Scan for the cell matching the given text and deliver its [x, y] coordinate at center. 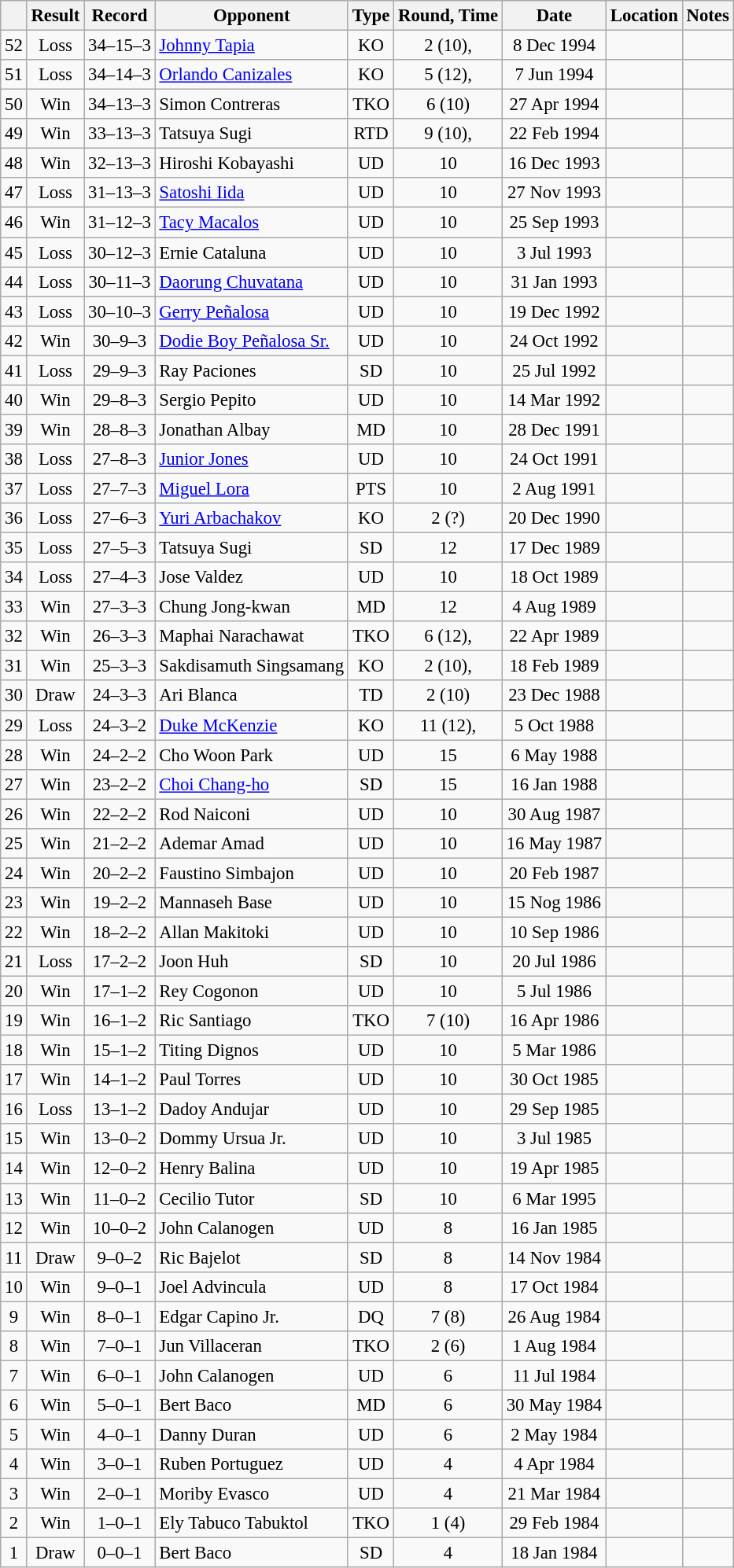
18 Feb 1989 [554, 666]
20–2–2 [120, 873]
21–2–2 [120, 844]
26–3–3 [120, 636]
9 [14, 1316]
43 [14, 311]
31–13–3 [120, 193]
26 [14, 814]
2 (6) [448, 1346]
33–13–3 [120, 134]
17–2–2 [120, 962]
5 Oct 1988 [554, 725]
29 Feb 1984 [554, 1523]
Allan Makitoki [252, 932]
Tacy Macalos [252, 223]
6 (12), [448, 636]
23 [14, 903]
16 May 1987 [554, 844]
Duke McKenzie [252, 725]
8–0–1 [120, 1316]
TD [371, 696]
25 [14, 844]
11 Jul 1984 [554, 1375]
20 [14, 992]
2 (10) [448, 696]
19 [14, 1021]
16 Dec 1993 [554, 164]
Mannaseh Base [252, 903]
4 Apr 1984 [554, 1464]
Henry Balina [252, 1169]
2 May 1984 [554, 1434]
29–9–3 [120, 370]
27–7–3 [120, 488]
Maphai Narachawat [252, 636]
5 Mar 1986 [554, 1051]
19–2–2 [120, 903]
27 [14, 784]
29 Sep 1985 [554, 1110]
14–1–2 [120, 1080]
7 (10) [448, 1021]
7 [14, 1375]
28 [14, 755]
21 Mar 1984 [554, 1494]
Opponent [252, 16]
Junior Jones [252, 459]
Cho Woon Park [252, 755]
20 Dec 1990 [554, 518]
16–1–2 [120, 1021]
Type [371, 16]
38 [14, 459]
15–1–2 [120, 1051]
34–14–3 [120, 75]
20 Feb 1987 [554, 873]
24–3–3 [120, 696]
2 (?) [448, 518]
5 Jul 1986 [554, 992]
30 Oct 1985 [554, 1080]
1 [14, 1553]
46 [14, 223]
7–0–1 [120, 1346]
6–0–1 [120, 1375]
3 [14, 1494]
51 [14, 75]
19 Dec 1992 [554, 311]
Ric Bajelot [252, 1257]
Miguel Lora [252, 488]
33 [14, 607]
25–3–3 [120, 666]
14 Mar 1992 [554, 400]
Result [55, 16]
28 Dec 1991 [554, 429]
Record [120, 16]
27–4–3 [120, 577]
30–12–3 [120, 252]
Ruben Portuguez [252, 1464]
8 Dec 1994 [554, 46]
1 Aug 1984 [554, 1346]
Daorung Chuvatana [252, 282]
Paul Torres [252, 1080]
24–3–2 [120, 725]
Joon Huh [252, 962]
Ademar Amad [252, 844]
7 Jun 1994 [554, 75]
18 [14, 1051]
19 Apr 1985 [554, 1169]
35 [14, 548]
41 [14, 370]
Rod Naiconi [252, 814]
34–15–3 [120, 46]
13 [14, 1198]
22–2–2 [120, 814]
5 [14, 1434]
3 Jul 1985 [554, 1139]
Simon Contreras [252, 105]
30–11–3 [120, 282]
30 Aug 1987 [554, 814]
37 [14, 488]
20 Jul 1986 [554, 962]
42 [14, 340]
18 Oct 1989 [554, 577]
Joel Advincula [252, 1286]
2 Aug 1991 [554, 488]
9 (10), [448, 134]
10–0–2 [120, 1228]
4–0–1 [120, 1434]
4 Aug 1989 [554, 607]
40 [14, 400]
27–6–3 [120, 518]
45 [14, 252]
6 Mar 1995 [554, 1198]
17 [14, 1080]
Orlando Canizales [252, 75]
3–0–1 [120, 1464]
Johnny Tapia [252, 46]
Jonathan Albay [252, 429]
Sergio Pepito [252, 400]
22 Feb 1994 [554, 134]
6 (10) [448, 105]
17 Oct 1984 [554, 1286]
28–8–3 [120, 429]
47 [14, 193]
24–2–2 [120, 755]
32–13–3 [120, 164]
11 [14, 1257]
22 [14, 932]
Ric Santiago [252, 1021]
13–0–2 [120, 1139]
7 (8) [448, 1316]
27–3–3 [120, 607]
Date [554, 16]
Sakdisamuth Singsamang [252, 666]
22 Apr 1989 [554, 636]
31 [14, 666]
44 [14, 282]
1–0–1 [120, 1523]
32 [14, 636]
23 Dec 1988 [554, 696]
2 [14, 1523]
11 (12), [448, 725]
30–10–3 [120, 311]
29–8–3 [120, 400]
PTS [371, 488]
Choi Chang-ho [252, 784]
Notes [708, 16]
Ari Blanca [252, 696]
Ray Paciones [252, 370]
17 Dec 1989 [554, 548]
17–1–2 [120, 992]
1 (4) [448, 1523]
25 Sep 1993 [554, 223]
52 [14, 46]
12–0–2 [120, 1169]
Jun Villaceran [252, 1346]
16 Jan 1988 [554, 784]
30 May 1984 [554, 1405]
Ernie Cataluna [252, 252]
25 Jul 1992 [554, 370]
14 [14, 1169]
6 May 1988 [554, 755]
26 Aug 1984 [554, 1316]
RTD [371, 134]
36 [14, 518]
3 Jul 1993 [554, 252]
5–0–1 [120, 1405]
Danny Duran [252, 1434]
16 Jan 1985 [554, 1228]
18–2–2 [120, 932]
15 Nog 1986 [554, 903]
49 [14, 134]
16 [14, 1110]
Edgar Capino Jr. [252, 1316]
Faustino Simbajon [252, 873]
14 Nov 1984 [554, 1257]
Ely Tabuco Tabuktol [252, 1523]
Hiroshi Kobayashi [252, 164]
31–12–3 [120, 223]
29 [14, 725]
11–0–2 [120, 1198]
Dadoy Andujar [252, 1110]
Round, Time [448, 16]
23–2–2 [120, 784]
Chung Jong-kwan [252, 607]
Jose Valdez [252, 577]
13–1–2 [120, 1110]
10 Sep 1986 [554, 932]
27–8–3 [120, 459]
5 (12), [448, 75]
16 Apr 1986 [554, 1021]
48 [14, 164]
9–0–2 [120, 1257]
Moriby Evasco [252, 1494]
2–0–1 [120, 1494]
24 Oct 1991 [554, 459]
27–5–3 [120, 548]
24 [14, 873]
27 Nov 1993 [554, 193]
Dommy Ursua Jr. [252, 1139]
30–9–3 [120, 340]
50 [14, 105]
Titing Dignos [252, 1051]
Yuri Arbachakov [252, 518]
34–13–3 [120, 105]
9–0–1 [120, 1286]
39 [14, 429]
Dodie Boy Peñalosa Sr. [252, 340]
18 Jan 1984 [554, 1553]
34 [14, 577]
Location [644, 16]
DQ [371, 1316]
Cecilio Tutor [252, 1198]
Rey Cogonon [252, 992]
24 Oct 1992 [554, 340]
21 [14, 962]
0–0–1 [120, 1553]
27 Apr 1994 [554, 105]
Satoshi Iida [252, 193]
30 [14, 696]
Gerry Peñalosa [252, 311]
31 Jan 1993 [554, 282]
